Output the (X, Y) coordinate of the center of the cell containing the given text.  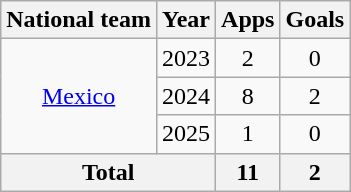
National team (79, 20)
Apps (248, 20)
Year (186, 20)
Goals (315, 20)
1 (248, 134)
Mexico (79, 96)
8 (248, 96)
2025 (186, 134)
2023 (186, 58)
11 (248, 172)
2024 (186, 96)
Total (108, 172)
